For the text-containing cell, return its midpoint in (X, Y) coordinate format. 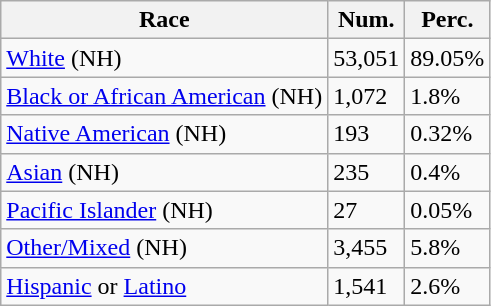
235 (366, 172)
Hispanic or Latino (164, 286)
Pacific Islander (NH) (164, 210)
0.32% (448, 134)
White (NH) (164, 58)
0.05% (448, 210)
2.6% (448, 286)
27 (366, 210)
Asian (NH) (164, 172)
89.05% (448, 58)
1,072 (366, 96)
Black or African American (NH) (164, 96)
Num. (366, 20)
1,541 (366, 286)
0.4% (448, 172)
Native American (NH) (164, 134)
193 (366, 134)
3,455 (366, 248)
Other/Mixed (NH) (164, 248)
5.8% (448, 248)
Perc. (448, 20)
Race (164, 20)
1.8% (448, 96)
53,051 (366, 58)
